Find where the given text appears and provide that cell's center as (X, Y) coordinate. 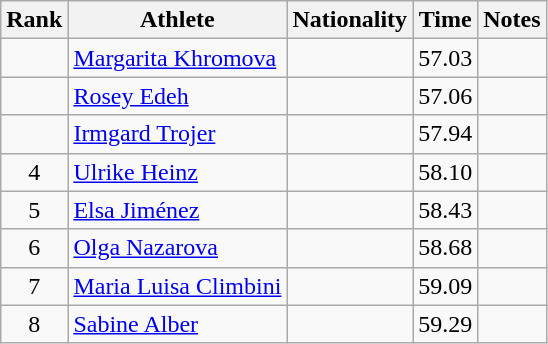
Nationality (350, 20)
4 (34, 172)
Ulrike Heinz (178, 172)
Time (446, 20)
Maria Luisa Climbini (178, 286)
Elsa Jiménez (178, 210)
Notes (512, 20)
57.03 (446, 58)
58.10 (446, 172)
Sabine Alber (178, 324)
57.06 (446, 96)
8 (34, 324)
59.09 (446, 286)
58.68 (446, 248)
57.94 (446, 134)
Rosey Edeh (178, 96)
58.43 (446, 210)
59.29 (446, 324)
Irmgard Trojer (178, 134)
6 (34, 248)
7 (34, 286)
Margarita Khromova (178, 58)
5 (34, 210)
Athlete (178, 20)
Rank (34, 20)
Olga Nazarova (178, 248)
